Extract the (X, Y) coordinate from the center of the cell holding the provided text.  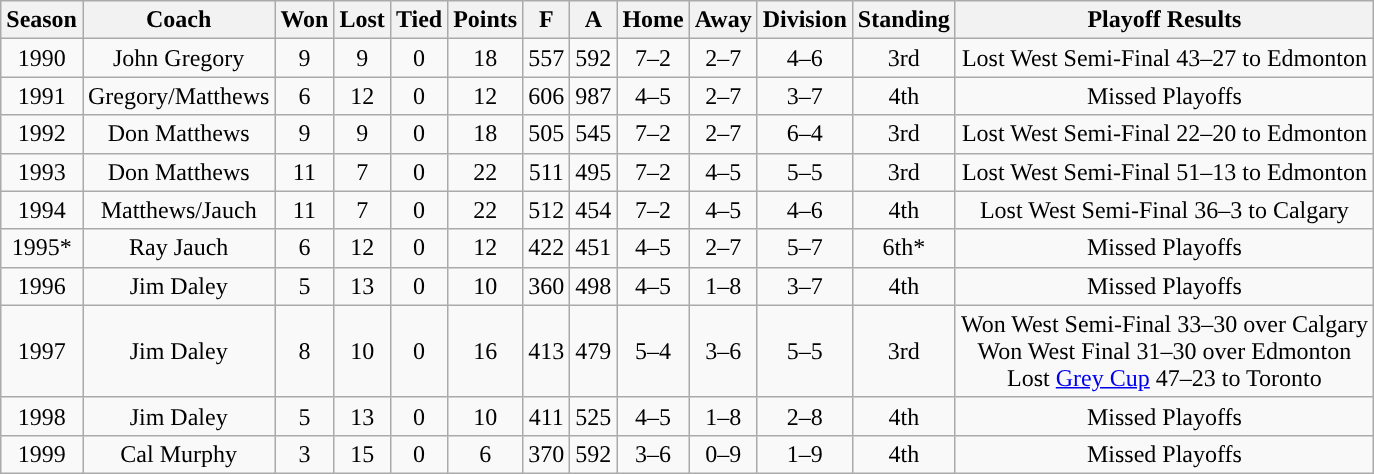
5–7 (804, 248)
Lost West Semi-Final 22–20 to Edmonton (1164, 134)
1999 (42, 454)
1990 (42, 58)
411 (546, 416)
John Gregory (178, 58)
0–9 (723, 454)
Gregory/Matthews (178, 96)
Lost West Semi-Final 43–27 to Edmonton (1164, 58)
1992 (42, 134)
Playoff Results (1164, 20)
545 (594, 134)
Ray Jauch (178, 248)
451 (594, 248)
505 (546, 134)
1995* (42, 248)
Won West Semi-Final 33–30 over CalgaryWon West Final 31–30 over EdmontonLost Grey Cup 47–23 to Toronto (1164, 351)
15 (362, 454)
Lost West Semi-Final 51–13 to Edmonton (1164, 172)
1993 (42, 172)
A (594, 20)
3 (304, 454)
1991 (42, 96)
370 (546, 454)
Lost (362, 20)
511 (546, 172)
454 (594, 210)
479 (594, 351)
987 (594, 96)
Coach (178, 20)
1998 (42, 416)
5–4 (653, 351)
413 (546, 351)
Tied (418, 20)
Away (723, 20)
6th* (904, 248)
Lost West Semi-Final 36–3 to Calgary (1164, 210)
1997 (42, 351)
525 (594, 416)
Season (42, 20)
Division (804, 20)
Standing (904, 20)
F (546, 20)
2–8 (804, 416)
Matthews/Jauch (178, 210)
16 (486, 351)
1–9 (804, 454)
512 (546, 210)
498 (594, 286)
1996 (42, 286)
360 (546, 286)
Cal Murphy (178, 454)
Points (486, 20)
8 (304, 351)
Home (653, 20)
6–4 (804, 134)
Won (304, 20)
495 (594, 172)
557 (546, 58)
606 (546, 96)
1994 (42, 210)
422 (546, 248)
